Pinpoint the cell where the given text exists, returning its (x, y) midpoint coordinate. 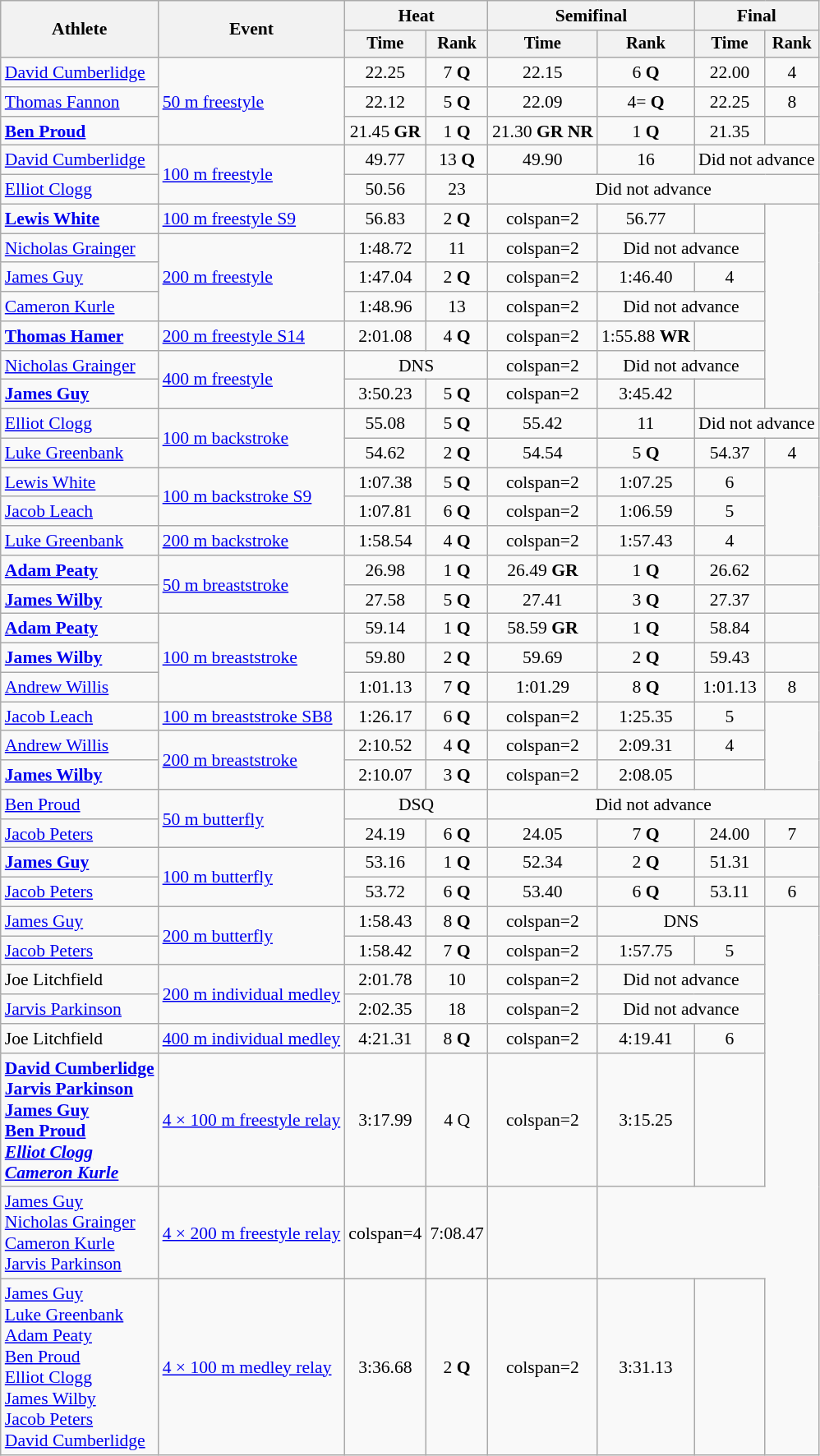
7:08.47 (457, 1233)
27.58 (385, 600)
22.15 (542, 72)
49.77 (385, 160)
55.42 (542, 424)
200 m backstroke (251, 541)
100 m freestyle S9 (251, 219)
1:07.38 (385, 482)
2:09.31 (646, 746)
James GuyNicholas GraingerCameron KurleJarvis Parkinson (80, 1233)
Semifinal (592, 16)
James GuyLuke GreenbankAdam PeatyBen ProudElliot CloggJames WilbyJacob PetersDavid Cumberlidge (80, 1367)
200 m freestyle (251, 278)
26.98 (385, 570)
1:57.43 (646, 541)
4= Q (646, 102)
58.84 (730, 629)
1:46.40 (646, 278)
Athlete (80, 30)
2:01.78 (385, 980)
Final (757, 16)
Thomas Fannon (80, 102)
1:07.25 (646, 482)
Thomas Hamer (80, 336)
7 (792, 834)
3:50.23 (385, 394)
50.56 (385, 190)
54.37 (730, 454)
26.49 GR (542, 570)
1:57.75 (646, 951)
2:10.52 (385, 746)
1:55.88 WR (646, 336)
3:36.68 (385, 1367)
24.19 (385, 834)
Heat (416, 16)
1:01.29 (542, 688)
400 m freestyle (251, 380)
100 m breaststroke SB8 (251, 716)
51.31 (730, 863)
Event (251, 30)
100 m breaststroke (251, 657)
13 Q (457, 160)
55.08 (385, 424)
200 m butterfly (251, 937)
Cameron Kurle (80, 306)
18 (457, 1009)
53.72 (385, 892)
3:31.13 (646, 1367)
2:08.05 (646, 775)
2:01.08 (385, 336)
27.37 (730, 600)
52.34 (542, 863)
1:48.96 (385, 306)
4:21.31 (385, 1039)
400 m individual medley (251, 1039)
3:45.42 (646, 394)
59.69 (542, 658)
1:25.35 (646, 716)
3:15.25 (646, 1121)
24.05 (542, 834)
21.30 GR NR (542, 131)
21.35 (730, 131)
200 m breaststroke (251, 761)
100 m backstroke (251, 439)
50 m butterfly (251, 818)
22.09 (542, 102)
56.77 (646, 219)
10 (457, 980)
22.00 (730, 72)
100 m butterfly (251, 878)
56.83 (385, 219)
4 × 100 m freestyle relay (251, 1121)
1:58.43 (385, 922)
100 m backstroke S9 (251, 496)
54.54 (542, 454)
22.12 (385, 102)
2:02.35 (385, 1009)
David CumberlidgeJarvis ParkinsonJames GuyBen ProudElliot CloggCameron Kurle (80, 1121)
colspan=4 (385, 1233)
50 m breaststroke (251, 585)
59.80 (385, 658)
16 (646, 160)
26.62 (730, 570)
4 × 100 m medley relay (251, 1367)
200 m individual medley (251, 994)
53.16 (385, 863)
1:58.42 (385, 951)
1:48.72 (385, 248)
DSQ (416, 804)
1:07.81 (385, 512)
1:06.59 (646, 512)
53.11 (730, 892)
2:10.07 (385, 775)
21.45 GR (385, 131)
3:17.99 (385, 1121)
13 (457, 306)
27.41 (542, 600)
59.14 (385, 629)
24.00 (730, 834)
1:26.17 (385, 716)
58.59 GR (542, 629)
4 × 200 m freestyle relay (251, 1233)
100 m freestyle (251, 174)
1:47.04 (385, 278)
200 m freestyle S14 (251, 336)
23 (457, 190)
49.90 (542, 160)
50 m freestyle (251, 102)
1:58.54 (385, 541)
59.43 (730, 658)
Jarvis Parkinson (80, 1009)
53.40 (542, 892)
54.62 (385, 454)
4:19.41 (646, 1039)
